Capture the cell that displays the provided text and extract its (X, Y) central coordinate. 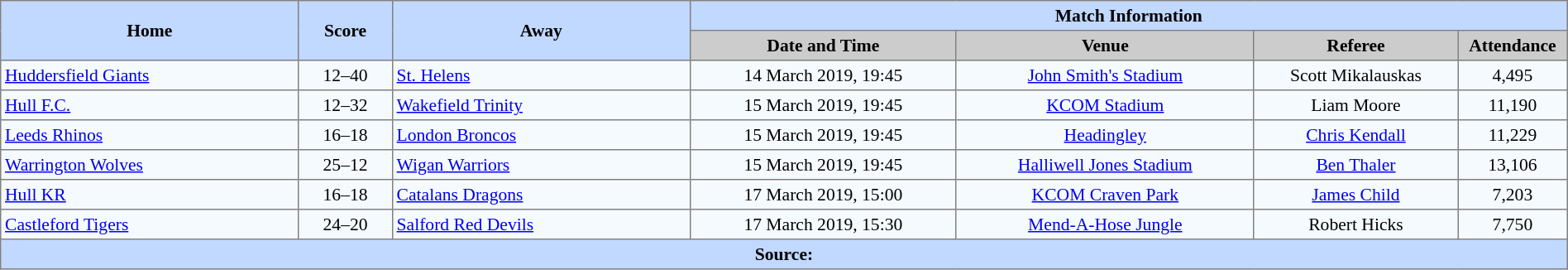
Referee (1355, 46)
17 March 2019, 15:30 (823, 224)
25–12 (346, 165)
Salford Red Devils (541, 224)
7,750 (1513, 224)
Attendance (1513, 46)
11,229 (1513, 135)
Castleford Tigers (150, 224)
Match Information (1128, 16)
Wigan Warriors (541, 165)
Hull KR (150, 195)
St. Helens (541, 75)
KCOM Craven Park (1105, 195)
KCOM Stadium (1105, 105)
12–40 (346, 75)
4,495 (1513, 75)
14 March 2019, 19:45 (823, 75)
24–20 (346, 224)
Mend-A-Hose Jungle (1105, 224)
Robert Hicks (1355, 224)
7,203 (1513, 195)
Venue (1105, 46)
Huddersfield Giants (150, 75)
Hull F.C. (150, 105)
Wakefield Trinity (541, 105)
Source: (784, 254)
James Child (1355, 195)
Warrington Wolves (150, 165)
13,106 (1513, 165)
Chris Kendall (1355, 135)
John Smith's Stadium (1105, 75)
Date and Time (823, 46)
London Broncos (541, 135)
Headingley (1105, 135)
Ben Thaler (1355, 165)
11,190 (1513, 105)
Leeds Rhinos (150, 135)
Score (346, 31)
Away (541, 31)
17 March 2019, 15:00 (823, 195)
Home (150, 31)
Liam Moore (1355, 105)
Catalans Dragons (541, 195)
Halliwell Jones Stadium (1105, 165)
12–32 (346, 105)
Scott Mikalauskas (1355, 75)
